Return the [x, y] coordinate for the center point of the cell that contains the specified text.  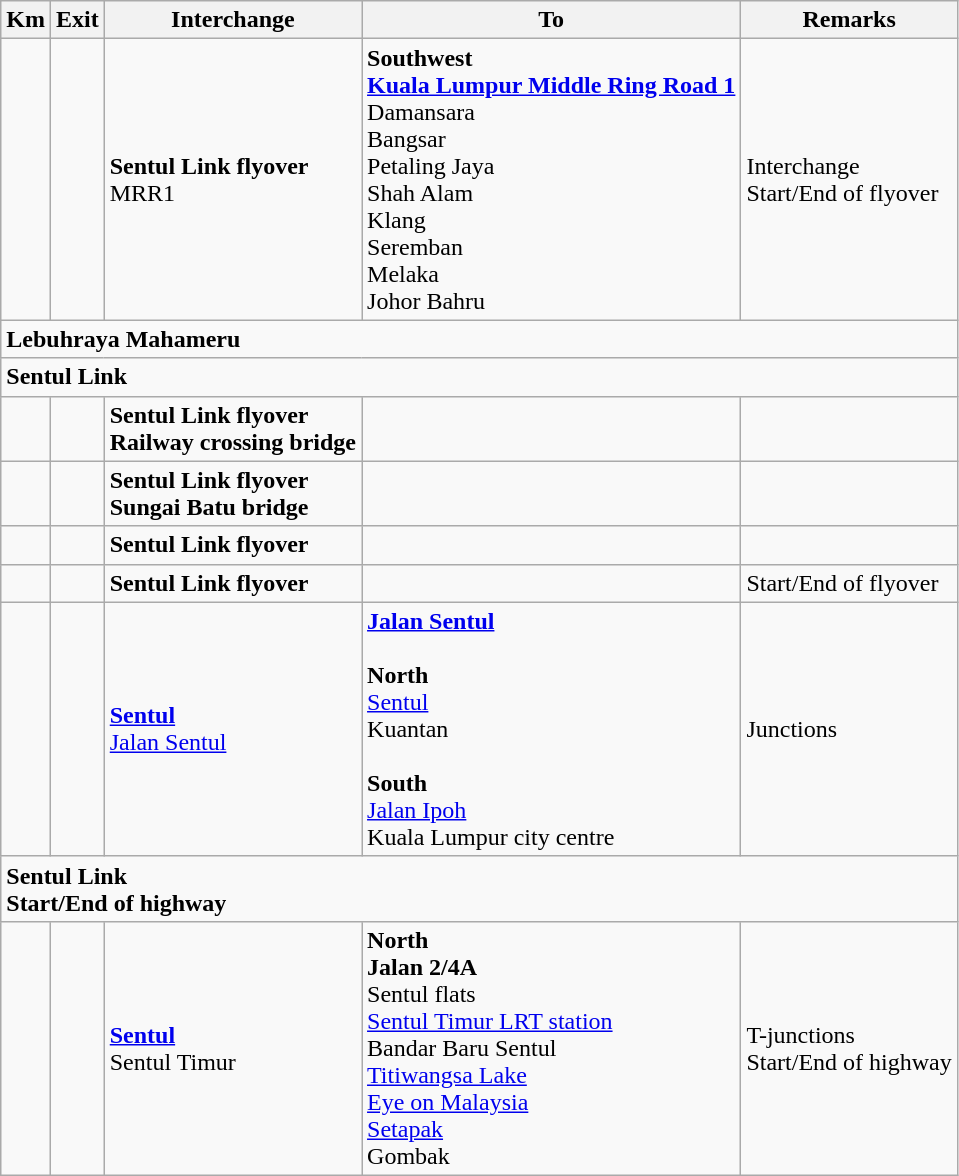
Start/End of flyover [849, 583]
SentulSentul Timur [232, 1048]
Jalan SentulNorthSentul KuantanSouthJalan IpohKuala Lumpur city centre [552, 729]
InterchangeStart/End of flyover [849, 180]
Km [26, 20]
Sentul LinkStart/End of highway [480, 888]
Remarks [849, 20]
NorthJalan 2/4ASentul flatsSentul Timur LRT stationBandar Baru SentulTitiwangsa LakeEye on MalaysiaSetapak Gombak [552, 1048]
T-junctionsStart/End of highway [849, 1048]
SentulJalan Sentul [232, 729]
Sentul Link flyoverRailway crossing bridge [232, 428]
Sentul Link [480, 377]
Interchange [232, 20]
To [552, 20]
Sentul Link flyoverMRR1 [232, 180]
Exit [77, 20]
SouthwestKuala Lumpur Middle Ring Road 1 DamansaraBangsar Petaling Jaya Shah Alam Klang Seremban Melaka Johor Bahru [552, 180]
Junctions [849, 729]
Lebuhraya Mahameru [480, 339]
Sentul Link flyoverSungai Batu bridge [232, 494]
